Scan for the cell matching the given text and deliver its [X, Y] coordinate at center. 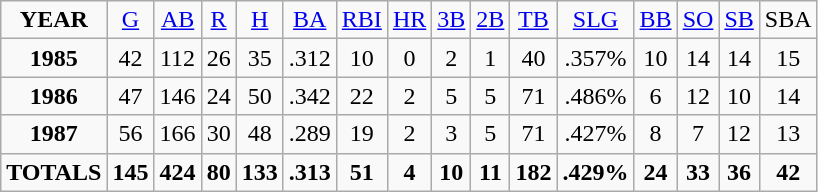
4 [409, 172]
.312 [310, 58]
RBI [362, 20]
146 [178, 96]
.429% [596, 172]
26 [218, 58]
8 [656, 134]
13 [788, 134]
TB [534, 20]
.289 [310, 134]
48 [260, 134]
G [130, 20]
AB [178, 20]
3 [452, 134]
1 [490, 58]
1987 [54, 134]
BA [310, 20]
BB [656, 20]
133 [260, 172]
SO [698, 20]
166 [178, 134]
15 [788, 58]
47 [130, 96]
0 [409, 58]
1985 [54, 58]
YEAR [54, 20]
H [260, 20]
22 [362, 96]
30 [218, 134]
56 [130, 134]
19 [362, 134]
.486% [596, 96]
40 [534, 58]
.357% [596, 58]
.313 [310, 172]
SLG [596, 20]
2B [490, 20]
.342 [310, 96]
33 [698, 172]
SB [739, 20]
6 [656, 96]
R [218, 20]
TOTALS [54, 172]
3B [452, 20]
36 [739, 172]
424 [178, 172]
35 [260, 58]
HR [409, 20]
50 [260, 96]
182 [534, 172]
1986 [54, 96]
80 [218, 172]
.427% [596, 134]
112 [178, 58]
7 [698, 134]
145 [130, 172]
SBA [788, 20]
11 [490, 172]
51 [362, 172]
